Identify which cell holds the provided text, then report its (x, y) central coordinate. 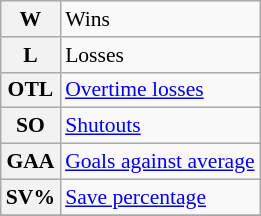
GAA (30, 162)
OTL (30, 90)
Shutouts (160, 126)
W (30, 19)
SO (30, 126)
L (30, 55)
Save percentage (160, 197)
Wins (160, 19)
Goals against average (160, 162)
SV% (30, 197)
Losses (160, 55)
Overtime losses (160, 90)
